For the text-containing cell, return its midpoint in [X, Y] coordinate format. 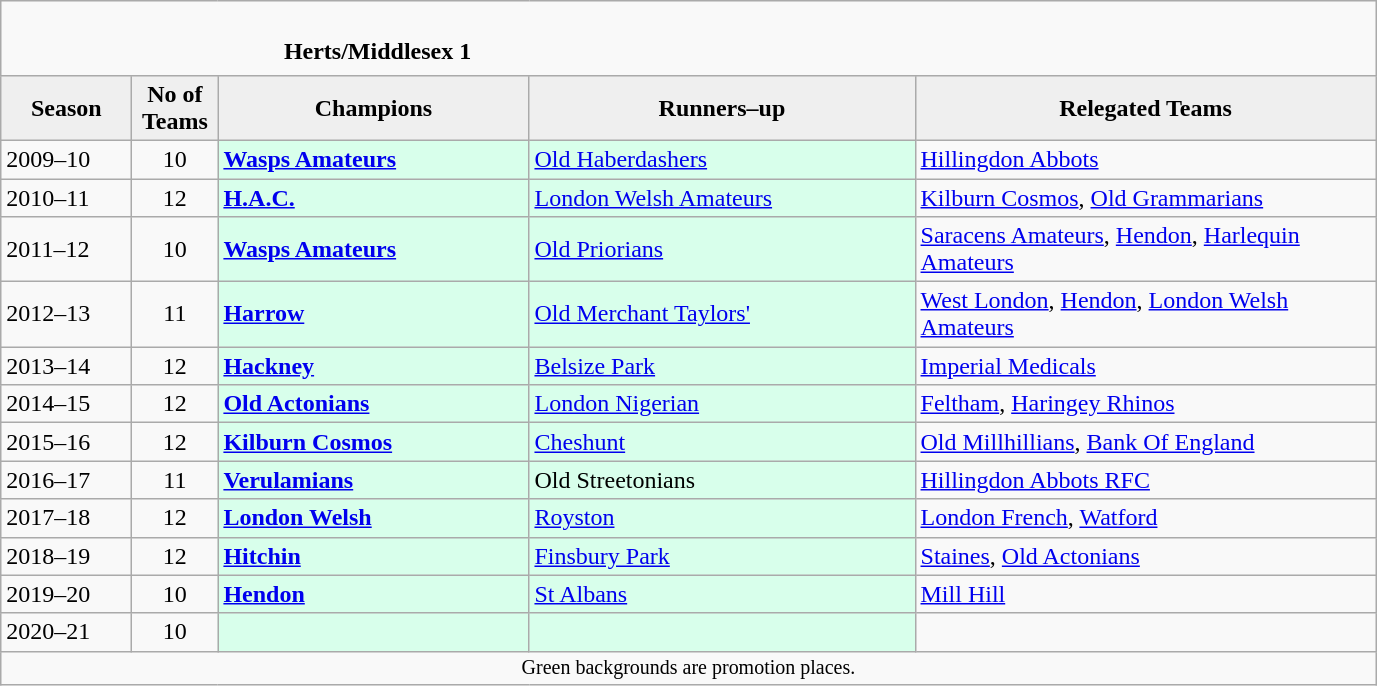
2010–11 [66, 197]
2020–21 [66, 632]
West London, Hendon, London Welsh Amateurs [1146, 314]
Green backgrounds are promotion places. [688, 668]
Old Merchant Taylors' [722, 314]
Verulamians [374, 480]
Hendon [374, 594]
Feltham, Haringey Rhinos [1146, 404]
Hillingdon Abbots RFC [1146, 480]
Old Millhillians, Bank Of England [1146, 442]
Hitchin [374, 556]
2017–18 [66, 518]
Old Priorians [722, 250]
2009–10 [66, 159]
2014–15 [66, 404]
Imperial Medicals [1146, 366]
2016–17 [66, 480]
2018–19 [66, 556]
Royston [722, 518]
London Welsh Amateurs [722, 197]
Saracens Amateurs, Hendon, Harlequin Amateurs [1146, 250]
2012–13 [66, 314]
H.A.C. [374, 197]
London Nigerian [722, 404]
Kilburn Cosmos, Old Grammarians [1146, 197]
Mill Hill [1146, 594]
2013–14 [66, 366]
No of Teams [175, 108]
Cheshunt [722, 442]
Champions [374, 108]
Belsize Park [722, 366]
Hackney [374, 366]
2015–16 [66, 442]
Staines, Old Actonians [1146, 556]
Kilburn Cosmos [374, 442]
Old Actonians [374, 404]
2019–20 [66, 594]
Old Streetonians [722, 480]
Runners–up [722, 108]
London Welsh [374, 518]
Finsbury Park [722, 556]
Harrow [374, 314]
Season [66, 108]
Relegated Teams [1146, 108]
2011–12 [66, 250]
Old Haberdashers [722, 159]
Hillingdon Abbots [1146, 159]
St Albans [722, 594]
London French, Watford [1146, 518]
